Search for the cell housing the specified text and yield its (X, Y) center coordinate. 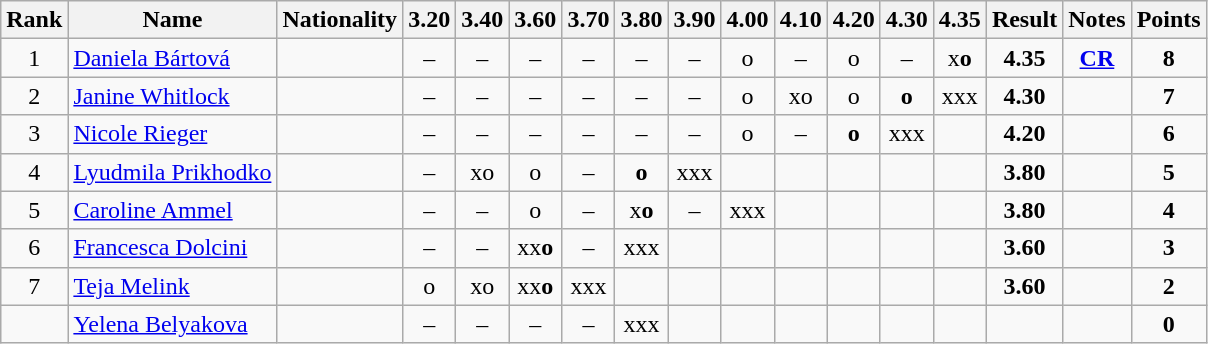
Rank (34, 20)
3.20 (430, 20)
Caroline Ammel (172, 210)
Name (172, 20)
Result (1024, 20)
3.70 (588, 20)
Nationality (340, 20)
Yelena Belyakova (172, 324)
Lyudmila Prikhodko (172, 172)
Nicole Rieger (172, 134)
Points (1168, 20)
Notes (1097, 20)
3.90 (694, 20)
Janine Whitlock (172, 96)
1 (34, 58)
4.00 (748, 20)
4.10 (800, 20)
Francesca Dolcini (172, 248)
Daniela Bártová (172, 58)
8 (1168, 58)
CR (1097, 58)
3.40 (482, 20)
Teja Melink (172, 286)
0 (1168, 324)
